Search for the cell housing the specified text and yield its [x, y] center coordinate. 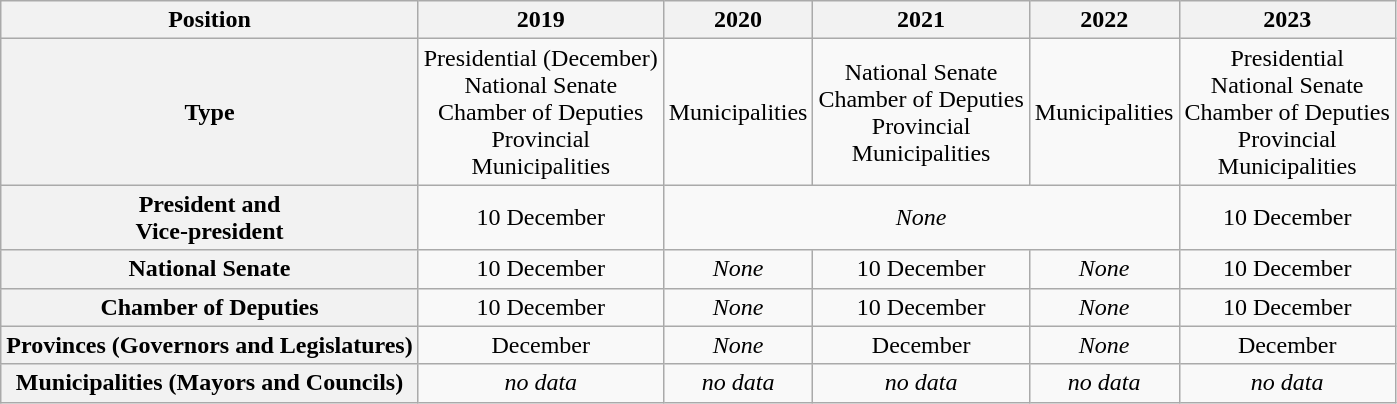
Provinces (Governors and Legislatures) [210, 345]
2020 [738, 20]
2019 [540, 20]
National Senate [210, 269]
2023 [1287, 20]
National SenateChamber of DeputiesProvincialMunicipalities [921, 112]
Municipalities (Mayors and Councils) [210, 383]
President andVice-president [210, 218]
2022 [1104, 20]
Position [210, 20]
Chamber of Deputies [210, 307]
2021 [921, 20]
PresidentialNational Senate Chamber of Deputies ProvincialMunicipalities [1287, 112]
Type [210, 112]
Presidential (December)National SenateChamber of DeputiesProvincialMunicipalities [540, 112]
